Identify which cell holds the provided text, then report its [x, y] central coordinate. 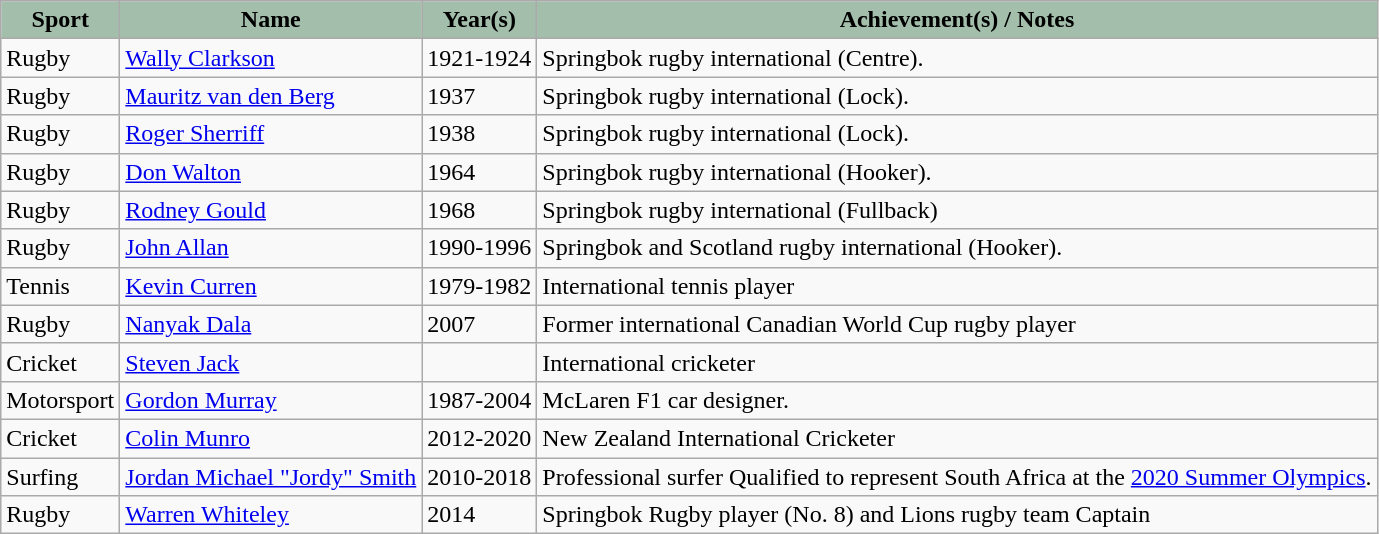
2010-2018 [480, 477]
International cricketer [957, 362]
John Allan [271, 248]
Steven Jack [271, 362]
Name [271, 20]
Former international Canadian World Cup rugby player [957, 324]
1921-1924 [480, 58]
Don Walton [271, 172]
Year(s) [480, 20]
Jordan Michael "Jordy" Smith [271, 477]
Springbok Rugby player (No. 8) and Lions rugby team Captain [957, 515]
Springbok rugby international (Centre). [957, 58]
Springbok and Scotland rugby international (Hooker). [957, 248]
Sport [60, 20]
Springbok rugby international (Hooker). [957, 172]
Colin Munro [271, 438]
1937 [480, 96]
1968 [480, 210]
Tennis [60, 286]
2014 [480, 515]
New Zealand International Cricketer [957, 438]
Springbok rugby international (Fullback) [957, 210]
Kevin Curren [271, 286]
Warren Whiteley [271, 515]
Professional surfer Qualified to represent South Africa at the 2020 Summer Olympics. [957, 477]
Mauritz van den Berg [271, 96]
2012-2020 [480, 438]
McLaren F1 car designer. [957, 400]
Nanyak Dala [271, 324]
Roger Sherriff [271, 134]
1990-1996 [480, 248]
1964 [480, 172]
1938 [480, 134]
Rodney Gould [271, 210]
Motorsport [60, 400]
Gordon Murray [271, 400]
1987-2004 [480, 400]
1979-1982 [480, 286]
Wally Clarkson [271, 58]
International tennis player [957, 286]
Surfing [60, 477]
Achievement(s) / Notes [957, 20]
2007 [480, 324]
